Extract the [X, Y] coordinate from the center of the cell holding the provided text.  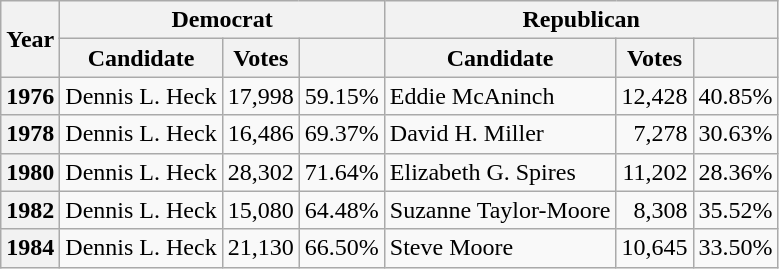
64.48% [342, 210]
40.85% [736, 96]
71.64% [342, 172]
Suzanne Taylor-Moore [500, 210]
1984 [30, 248]
16,486 [260, 134]
Republican [581, 20]
Elizabeth G. Spires [500, 172]
59.15% [342, 96]
Steve Moore [500, 248]
David H. Miller [500, 134]
66.50% [342, 248]
21,130 [260, 248]
1976 [30, 96]
11,202 [654, 172]
28.36% [736, 172]
10,645 [654, 248]
17,998 [260, 96]
28,302 [260, 172]
Eddie McAninch [500, 96]
1978 [30, 134]
33.50% [736, 248]
8,308 [654, 210]
7,278 [654, 134]
12,428 [654, 96]
30.63% [736, 134]
15,080 [260, 210]
35.52% [736, 210]
69.37% [342, 134]
Democrat [222, 20]
Year [30, 39]
1980 [30, 172]
1982 [30, 210]
